Identify which cell holds the provided text, then report its (X, Y) central coordinate. 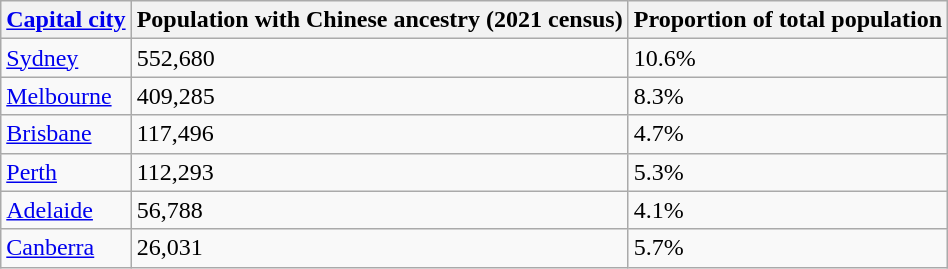
Brisbane (66, 134)
409,285 (380, 96)
Capital city (66, 20)
Adelaide (66, 210)
4.7% (788, 134)
8.3% (788, 96)
Canberra (66, 248)
117,496 (380, 134)
Proportion of total population (788, 20)
26,031 (380, 248)
552,680 (380, 58)
Population with Chinese ancestry (2021 census) (380, 20)
5.3% (788, 172)
5.7% (788, 248)
10.6% (788, 58)
56,788 (380, 210)
112,293 (380, 172)
Sydney (66, 58)
Perth (66, 172)
Melbourne (66, 96)
4.1% (788, 210)
